For the text-containing cell, return its midpoint in (X, Y) coordinate format. 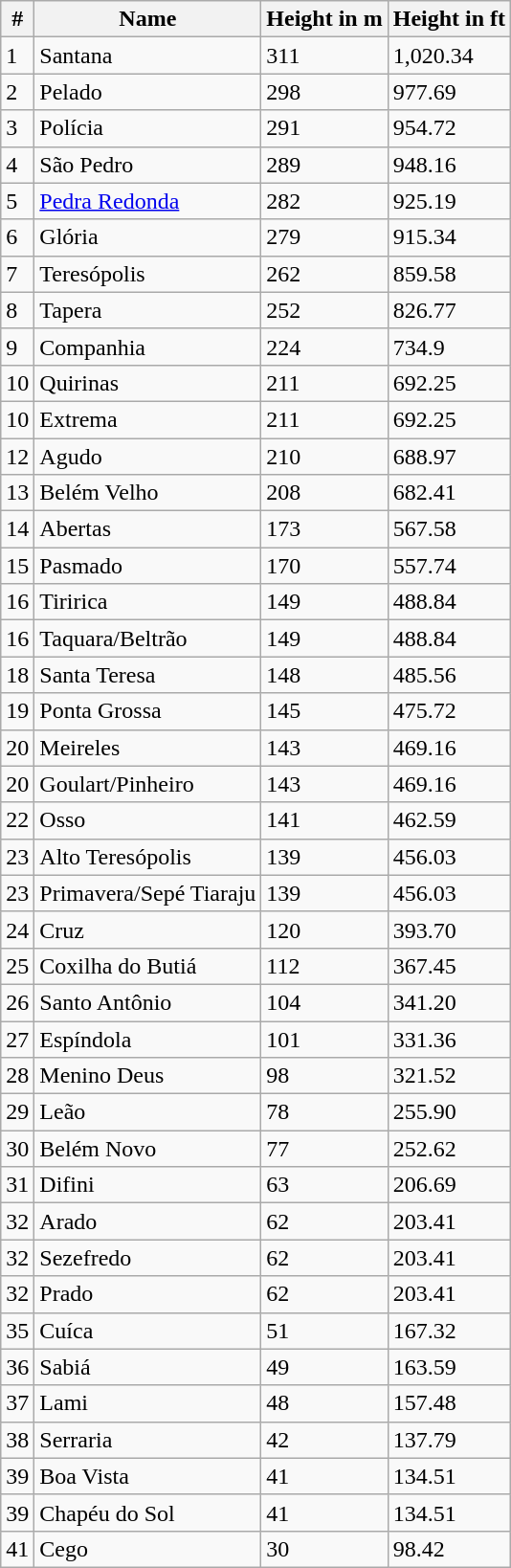
Companhia (147, 347)
78 (324, 1112)
Cuíca (147, 1331)
145 (324, 711)
682.41 (449, 493)
29 (17, 1112)
31 (17, 1185)
948.16 (449, 165)
Serraria (147, 1440)
27 (17, 1039)
367.45 (449, 966)
Pelado (147, 92)
Teresópolis (147, 274)
557.74 (449, 566)
São Pedro (147, 165)
Belém Velho (147, 493)
321.52 (449, 1076)
567.58 (449, 529)
279 (324, 237)
Primavera/Sepé Tiaraju (147, 893)
282 (324, 201)
2 (17, 92)
826.77 (449, 310)
206.69 (449, 1185)
Arado (147, 1221)
224 (324, 347)
485.56 (449, 675)
Pasmado (147, 566)
26 (17, 1002)
Santa Teresa (147, 675)
Sezefredo (147, 1258)
291 (324, 128)
Agudo (147, 457)
Sabiá (147, 1367)
688.97 (449, 457)
Ponta Grossa (147, 711)
255.90 (449, 1112)
Cruz (147, 930)
954.72 (449, 128)
19 (17, 711)
311 (324, 56)
Osso (147, 820)
915.34 (449, 237)
252 (324, 310)
36 (17, 1367)
148 (324, 675)
Chapéu do Sol (147, 1512)
Polícia (147, 128)
393.70 (449, 930)
18 (17, 675)
341.20 (449, 1002)
49 (324, 1367)
Santana (147, 56)
298 (324, 92)
Boa Vista (147, 1476)
Meireles (147, 748)
112 (324, 966)
137.79 (449, 1440)
28 (17, 1076)
Quirinas (147, 383)
98 (324, 1076)
22 (17, 820)
101 (324, 1039)
Coxilha do Butiá (147, 966)
475.72 (449, 711)
859.58 (449, 274)
Menino Deus (147, 1076)
98.42 (449, 1549)
289 (324, 165)
15 (17, 566)
12 (17, 457)
104 (324, 1002)
38 (17, 1440)
77 (324, 1149)
925.19 (449, 201)
25 (17, 966)
6 (17, 237)
5 (17, 201)
120 (324, 930)
Tapera (147, 310)
Height in ft (449, 19)
Espíndola (147, 1039)
Goulart/Pinheiro (147, 784)
Extrema (147, 419)
13 (17, 493)
3 (17, 128)
252.62 (449, 1149)
1 (17, 56)
331.36 (449, 1039)
170 (324, 566)
42 (324, 1440)
Lami (147, 1403)
262 (324, 274)
Pedra Redonda (147, 201)
35 (17, 1331)
Glória (147, 237)
Tiririca (147, 602)
Difini (147, 1185)
Alto Teresópolis (147, 857)
24 (17, 930)
157.48 (449, 1403)
977.69 (449, 92)
Name (147, 19)
7 (17, 274)
163.59 (449, 1367)
4 (17, 165)
14 (17, 529)
173 (324, 529)
Prado (147, 1294)
Belém Novo (147, 1149)
63 (324, 1185)
Height in m (324, 19)
Taquara/Beltrão (147, 638)
208 (324, 493)
51 (324, 1331)
Leão (147, 1112)
1,020.34 (449, 56)
462.59 (449, 820)
Cego (147, 1549)
37 (17, 1403)
48 (324, 1403)
Abertas (147, 529)
167.32 (449, 1331)
9 (17, 347)
734.9 (449, 347)
Santo Antônio (147, 1002)
210 (324, 457)
8 (17, 310)
141 (324, 820)
# (17, 19)
